For the text-containing cell, return its midpoint in (X, Y) coordinate format. 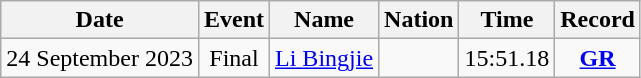
Li Bingjie (324, 58)
Name (324, 20)
Event (234, 20)
24 September 2023 (100, 58)
Nation (419, 20)
Date (100, 20)
Final (234, 58)
15:51.18 (507, 58)
Record (598, 20)
Time (507, 20)
GR (598, 58)
